For the text-containing cell, return its midpoint in [X, Y] coordinate format. 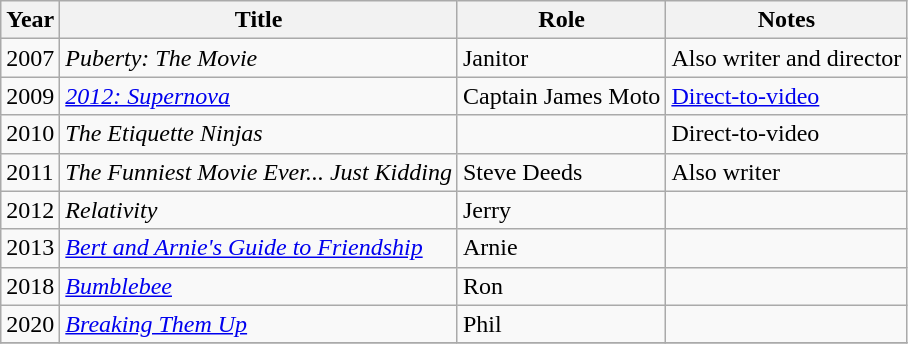
Steve Deeds [561, 172]
2013 [30, 248]
Bumblebee [259, 286]
Bert and Arnie's Guide to Friendship [259, 248]
Relativity [259, 210]
2007 [30, 58]
Title [259, 20]
Captain James Moto [561, 96]
Puberty: The Movie [259, 58]
2018 [30, 286]
2011 [30, 172]
The Etiquette Ninjas [259, 134]
Phil [561, 324]
Jerry [561, 210]
2012: Supernova [259, 96]
2010 [30, 134]
Year [30, 20]
Also writer and director [786, 58]
Notes [786, 20]
The Funniest Movie Ever... Just Kidding [259, 172]
Also writer [786, 172]
Role [561, 20]
Breaking Them Up [259, 324]
2020 [30, 324]
Janitor [561, 58]
2009 [30, 96]
Ron [561, 286]
2012 [30, 210]
Arnie [561, 248]
